Capture the cell that displays the provided text and extract its [X, Y] central coordinate. 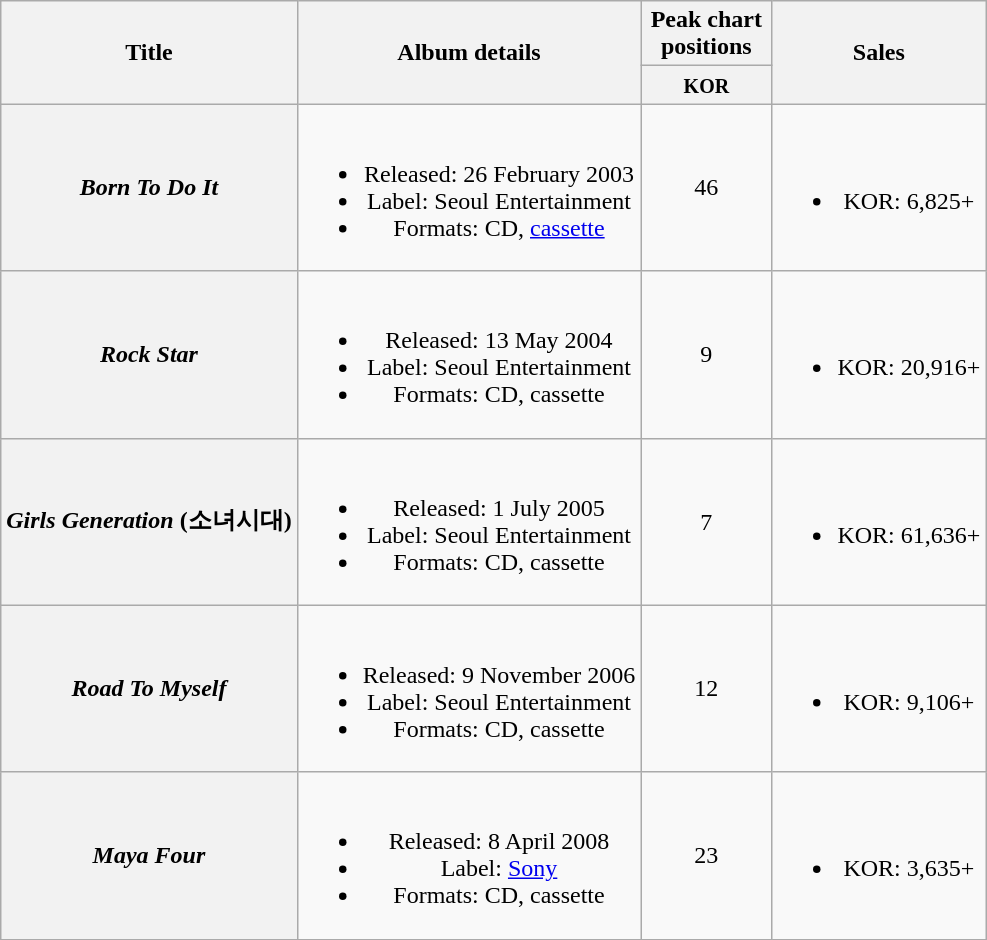
Maya Four [149, 856]
Released: 1 July 2005Label: Seoul EntertainmentFormats: CD, cassette [469, 522]
KOR: 9,106+ [879, 688]
Released: 26 February 2003Label: Seoul EntertainmentFormats: CD, cassette [469, 188]
9 [706, 354]
KOR: 61,636+ [879, 522]
Album details [469, 52]
KOR: 3,635+ [879, 856]
12 [706, 688]
Released: 13 May 2004Label: Seoul EntertainmentFormats: CD, cassette [469, 354]
KOR: 6,825+ [879, 188]
Girls Generation (소녀시대) [149, 522]
Sales [879, 52]
KOR [706, 85]
Rock Star [149, 354]
KOR: 20,916+ [879, 354]
Born To Do It [149, 188]
23 [706, 856]
46 [706, 188]
Released: 8 April 2008Label: SonyFormats: CD, cassette [469, 856]
Peak chart positions [706, 34]
Released: 9 November 2006Label: Seoul EntertainmentFormats: CD, cassette [469, 688]
7 [706, 522]
Road To Myself [149, 688]
Title [149, 52]
